Locate the cell with the specified text and output its [X, Y] center coordinate. 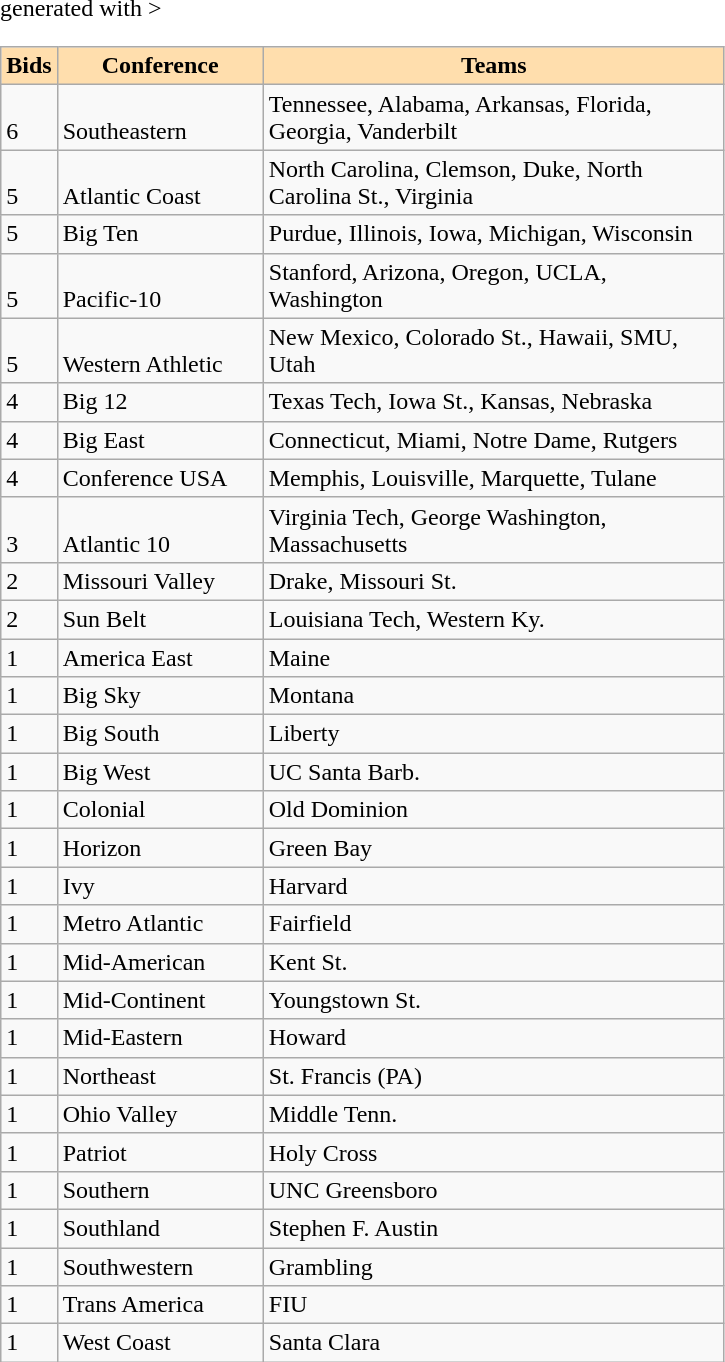
Southwestern [160, 1267]
Big West [160, 772]
Grambling [494, 1267]
Patriot [160, 1152]
Ohio Valley [160, 1114]
Santa Clara [494, 1343]
Big Sky [160, 696]
Big South [160, 734]
Big Ten [160, 234]
6 [29, 118]
America East [160, 657]
Pacific-10 [160, 286]
Kent St. [494, 962]
Howard [494, 1038]
West Coast [160, 1343]
Connecticut, Miami, Notre Dame, Rutgers [494, 440]
Maine [494, 657]
Old Dominion [494, 810]
Youngstown St. [494, 1000]
Conference [160, 66]
Ivy [160, 886]
Middle Tenn. [494, 1114]
Louisiana Tech, Western Ky. [494, 619]
Green Bay [494, 848]
Holy Cross [494, 1152]
Southeastern [160, 118]
Memphis, Louisville, Marquette, Tulane [494, 478]
Mid-American [160, 962]
Northeast [160, 1076]
Texas Tech, Iowa St., Kansas, Nebraska [494, 402]
Stanford, Arizona, Oregon, UCLA, Washington [494, 286]
North Carolina, Clemson, Duke, North Carolina St., Virginia [494, 182]
Horizon [160, 848]
Teams [494, 66]
Virginia Tech, George Washington, Massachusetts [494, 530]
Metro Atlantic [160, 924]
Purdue, Illinois, Iowa, Michigan, Wisconsin [494, 234]
Sun Belt [160, 619]
Harvard [494, 886]
Mid-Eastern [160, 1038]
Trans America [160, 1305]
UNC Greensboro [494, 1190]
Mid-Continent [160, 1000]
Colonial [160, 810]
Fairfield [494, 924]
Southland [160, 1228]
Southern [160, 1190]
Big East [160, 440]
St. Francis (PA) [494, 1076]
Stephen F. Austin [494, 1228]
3 [29, 530]
Tennessee, Alabama, Arkansas, Florida, Georgia, Vanderbilt [494, 118]
Big 12 [160, 402]
Conference USA [160, 478]
New Mexico, Colorado St., Hawaii, SMU, Utah [494, 350]
Liberty [494, 734]
FIU [494, 1305]
Montana [494, 696]
Western Athletic [160, 350]
UC Santa Barb. [494, 772]
Atlantic Coast [160, 182]
Bids [29, 66]
Missouri Valley [160, 581]
Atlantic 10 [160, 530]
Drake, Missouri St. [494, 581]
